Return the [X, Y] coordinate for the center point of the cell that contains the specified text.  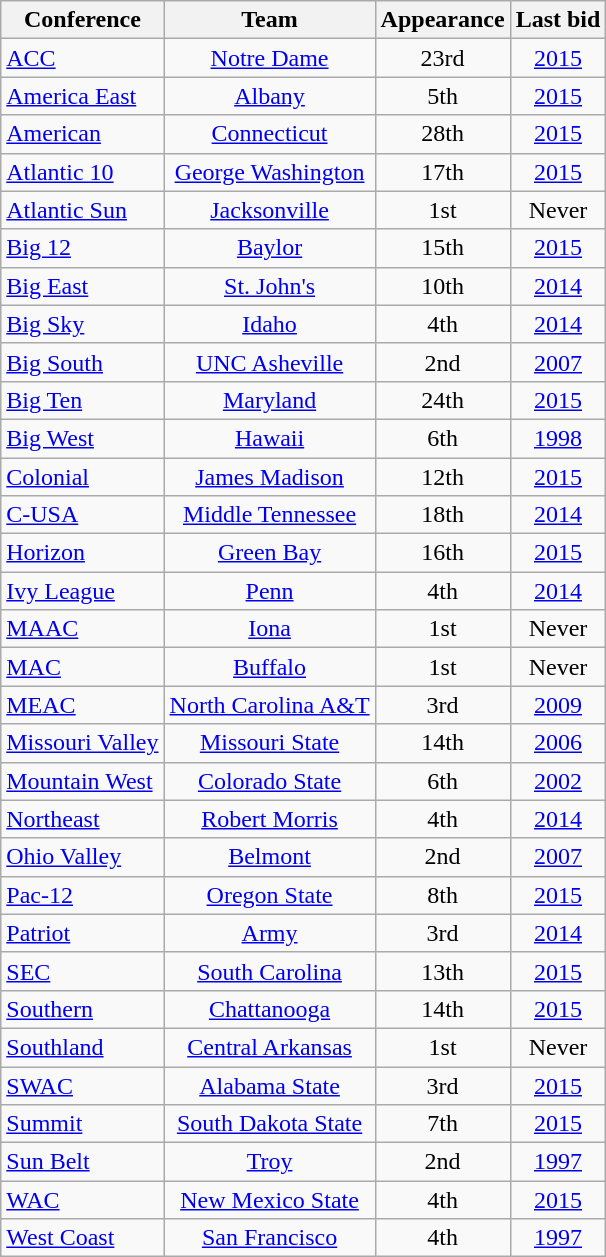
24th [442, 400]
Army [270, 933]
MAAC [82, 629]
Pac-12 [82, 895]
Troy [270, 1162]
Northeast [82, 819]
2006 [558, 743]
Big 12 [82, 248]
Patriot [82, 933]
Mountain West [82, 781]
Robert Morris [270, 819]
18th [442, 515]
7th [442, 1124]
8th [442, 895]
13th [442, 971]
Chattanooga [270, 1009]
South Carolina [270, 971]
Colorado State [270, 781]
St. John's [270, 286]
23rd [442, 58]
Connecticut [270, 134]
Belmont [270, 857]
American [82, 134]
Baylor [270, 248]
15th [442, 248]
SEC [82, 971]
28th [442, 134]
New Mexico State [270, 1200]
North Carolina A&T [270, 705]
UNC Asheville [270, 362]
C-USA [82, 515]
5th [442, 96]
Atlantic Sun [82, 210]
Horizon [82, 553]
WAC [82, 1200]
Middle Tennessee [270, 515]
1998 [558, 438]
10th [442, 286]
16th [442, 553]
2009 [558, 705]
Colonial [82, 477]
17th [442, 172]
2002 [558, 781]
Jacksonville [270, 210]
West Coast [82, 1238]
Iona [270, 629]
Southern [82, 1009]
George Washington [270, 172]
Alabama State [270, 1085]
South Dakota State [270, 1124]
Green Bay [270, 553]
MAC [82, 667]
MEAC [82, 705]
ACC [82, 58]
Last bid [558, 20]
SWAC [82, 1085]
Appearance [442, 20]
San Francisco [270, 1238]
Buffalo [270, 667]
Penn [270, 591]
Hawaii [270, 438]
Missouri Valley [82, 743]
Big East [82, 286]
Big Sky [82, 324]
Southland [82, 1047]
Ohio Valley [82, 857]
Summit [82, 1124]
Missouri State [270, 743]
Albany [270, 96]
James Madison [270, 477]
Big South [82, 362]
Maryland [270, 400]
Atlantic 10 [82, 172]
Big Ten [82, 400]
Notre Dame [270, 58]
Ivy League [82, 591]
America East [82, 96]
Conference [82, 20]
Central Arkansas [270, 1047]
12th [442, 477]
Big West [82, 438]
Idaho [270, 324]
Team [270, 20]
Oregon State [270, 895]
Sun Belt [82, 1162]
